Provide the (X, Y) coordinate of the cell's center where the given text is located.  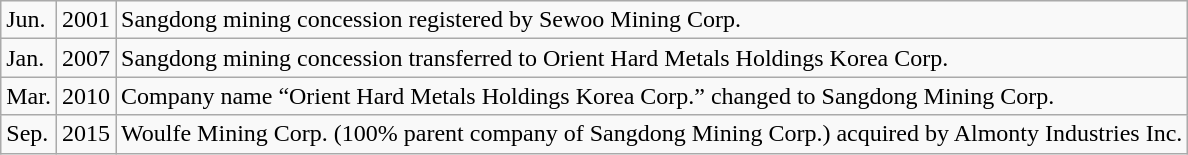
Sangdong mining concession transferred to Orient Hard Metals Holdings Korea Corp. (652, 58)
2015 (86, 134)
Mar. (29, 96)
Sangdong mining concession registered by Sewoo Mining Corp. (652, 20)
Jun. (29, 20)
Woulfe Mining Corp. (100% parent company of Sangdong Mining Corp.) acquired by Almonty Industries Inc. (652, 134)
Jan. (29, 58)
Company name “Orient Hard Metals Holdings Korea Corp.” changed to Sangdong Mining Corp. (652, 96)
2010 (86, 96)
Sep. (29, 134)
2007 (86, 58)
2001 (86, 20)
